Identify which cell holds the provided text, then report its (x, y) central coordinate. 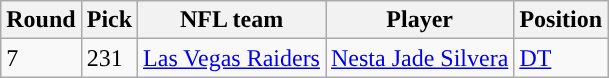
DT (561, 58)
Round (41, 20)
Pick (109, 20)
Nesta Jade Silvera (420, 58)
Las Vegas Raiders (232, 58)
NFL team (232, 20)
7 (41, 58)
Player (420, 20)
Position (561, 20)
231 (109, 58)
